Scan for the cell matching the given text and deliver its [X, Y] coordinate at center. 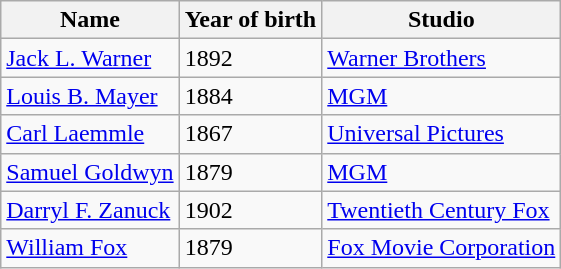
Carl Laemmle [90, 134]
Louis B. Mayer [90, 96]
1902 [250, 210]
Name [90, 20]
Darryl F. Zanuck [90, 210]
Year of birth [250, 20]
1884 [250, 96]
Studio [442, 20]
Universal Pictures [442, 134]
1892 [250, 58]
Twentieth Century Fox [442, 210]
William Fox [90, 248]
Samuel Goldwyn [90, 172]
Warner Brothers [442, 58]
Fox Movie Corporation [442, 248]
Jack L. Warner [90, 58]
1867 [250, 134]
